Detect which cell encompasses the target text, then output its [X, Y] center coordinate. 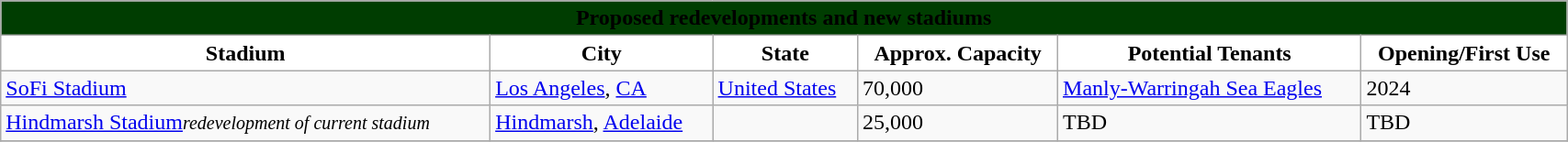
City [602, 53]
Manly-Warringah Sea Eagles [1210, 88]
70,000 [958, 88]
2024 [1464, 88]
Opening/First Use [1464, 53]
SoFi Stadium [246, 88]
Approx. Capacity [958, 53]
25,000 [958, 123]
United States [785, 88]
Hindmarsh Stadiumredevelopment of current stadium [246, 123]
Hindmarsh, Adelaide [602, 123]
Potential Tenants [1210, 53]
Stadium [246, 53]
Proposed redevelopments and new stadiums [784, 18]
State [785, 53]
Los Angeles, CA [602, 88]
